Provide the (x, y) coordinate of the cell's center where the given text is located.  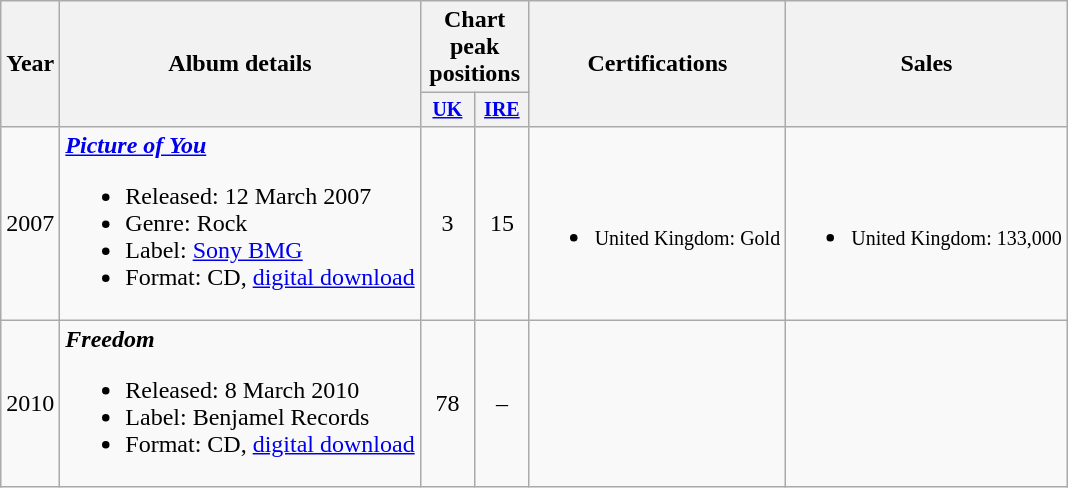
UK (447, 110)
2010 (30, 404)
Album details (240, 64)
3 (447, 223)
Sales (927, 64)
IRE (502, 110)
78 (447, 404)
Year (30, 64)
Picture of YouReleased: 12 March 2007Genre: RockLabel: Sony BMGFormat: CD, digital download (240, 223)
United Kingdom: 133,000 (927, 223)
FreedomReleased: 8 March 2010Label: Benjamel RecordsFormat: CD, digital download (240, 404)
– (502, 404)
Chart peak positions (474, 47)
United Kingdom: Gold (658, 223)
2007 (30, 223)
15 (502, 223)
Certifications (658, 64)
